Pinpoint the cell where the given text exists, returning its (x, y) midpoint coordinate. 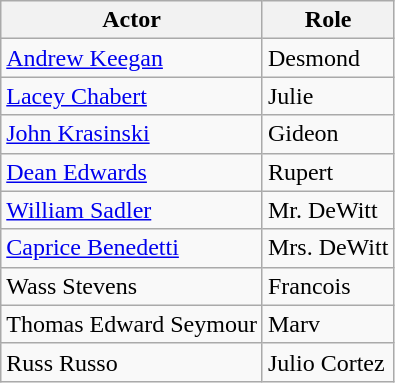
Role (328, 20)
William Sadler (132, 210)
Gideon (328, 134)
John Krasinski (132, 134)
Desmond (328, 58)
Lacey Chabert (132, 96)
Julie (328, 96)
Mr. DeWitt (328, 210)
Mrs. DeWitt (328, 248)
Marv (328, 324)
Francois (328, 286)
Caprice Benedetti (132, 248)
Dean Edwards (132, 172)
Russ Russo (132, 362)
Thomas Edward Seymour (132, 324)
Wass Stevens (132, 286)
Andrew Keegan (132, 58)
Julio Cortez (328, 362)
Actor (132, 20)
Rupert (328, 172)
